From the cell containing the given text, extract its center point as (x, y) coordinate. 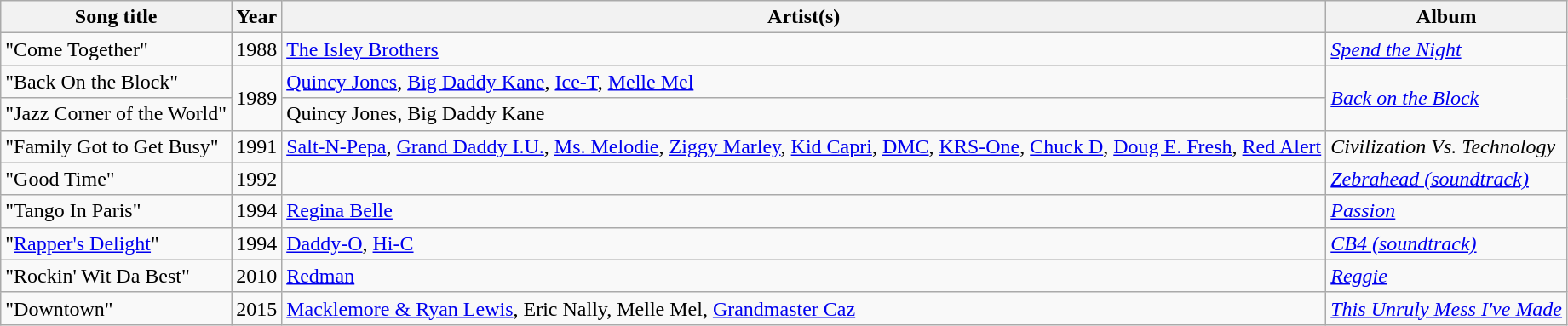
"Rapper's Delight" (116, 243)
Quincy Jones, Big Daddy Kane, Ice-T, Melle Mel (804, 82)
1991 (257, 146)
The Isley Brothers (804, 49)
Spend the Night (1446, 49)
"Good Time" (116, 179)
CB4 (soundtrack) (1446, 243)
Reggie (1446, 276)
1992 (257, 179)
Civilization Vs. Technology (1446, 146)
Artist(s) (804, 17)
"Jazz Corner of the World" (116, 114)
This Unruly Mess I've Made (1446, 308)
Year (257, 17)
Regina Belle (804, 211)
Song title (116, 17)
Back on the Block (1446, 98)
Zebrahead (soundtrack) (1446, 179)
1989 (257, 98)
"Downtown" (116, 308)
"Rockin' Wit Da Best" (116, 276)
Quincy Jones, Big Daddy Kane (804, 114)
2010 (257, 276)
Daddy-O, Hi-C (804, 243)
Album (1446, 17)
Macklemore & Ryan Lewis, Eric Nally, Melle Mel, Grandmaster Caz (804, 308)
Redman (804, 276)
Passion (1446, 211)
"Back On the Block" (116, 82)
"Tango In Paris" (116, 211)
"Come Together" (116, 49)
2015 (257, 308)
1988 (257, 49)
"Family Got to Get Busy" (116, 146)
Salt-N-Pepa, Grand Daddy I.U., Ms. Melodie, Ziggy Marley, Kid Capri, DMC, KRS-One, Chuck D, Doug E. Fresh, Red Alert (804, 146)
